Find where the given text appears and provide that cell's center as [x, y] coordinate. 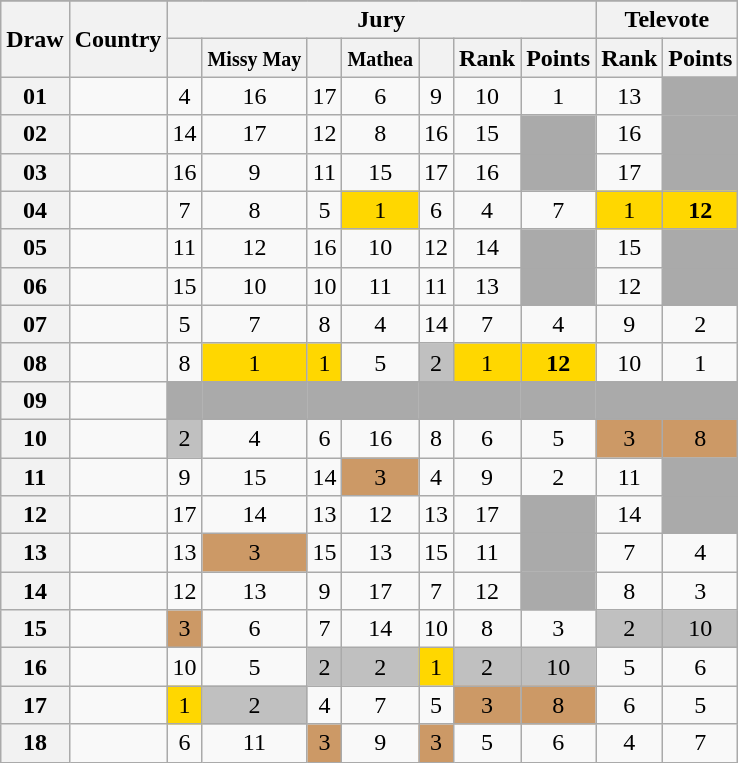
03 [35, 172]
Country [118, 39]
07 [35, 324]
Mathea [380, 58]
04 [35, 210]
Missy May [254, 58]
Televote [667, 20]
02 [35, 134]
Draw [35, 39]
08 [35, 362]
06 [35, 286]
18 [35, 743]
01 [35, 96]
Jury [382, 20]
09 [35, 400]
05 [35, 248]
